Capture the cell that displays the provided text and extract its (X, Y) central coordinate. 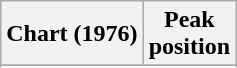
Peakposition (189, 34)
Chart (1976) (72, 34)
